Search for the cell housing the specified text and yield its [X, Y] center coordinate. 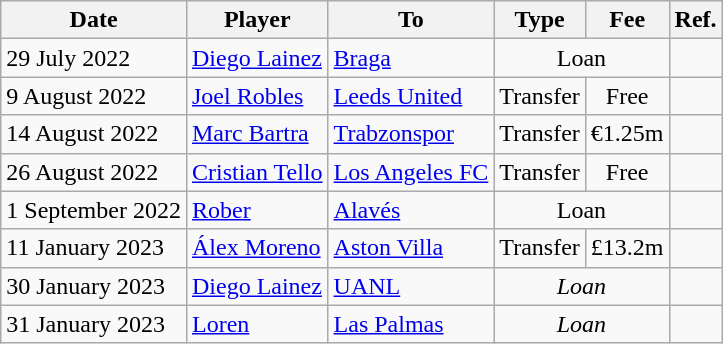
Loren [257, 324]
Rober [257, 210]
Ref. [696, 20]
26 August 2022 [94, 172]
UANL [411, 286]
29 July 2022 [94, 58]
To [411, 20]
Álex Moreno [257, 248]
Joel Robles [257, 96]
Las Palmas [411, 324]
30 January 2023 [94, 286]
Type [540, 20]
Cristian Tello [257, 172]
Braga [411, 58]
11 January 2023 [94, 248]
Trabzonspor [411, 134]
Aston Villa [411, 248]
Marc Bartra [257, 134]
Los Angeles FC [411, 172]
Date [94, 20]
Fee [627, 20]
9 August 2022 [94, 96]
Alavés [411, 210]
€1.25m [627, 134]
1 September 2022 [94, 210]
£13.2m [627, 248]
31 January 2023 [94, 324]
Leeds United [411, 96]
14 August 2022 [94, 134]
Player [257, 20]
